Capture the cell that displays the provided text and extract its (x, y) central coordinate. 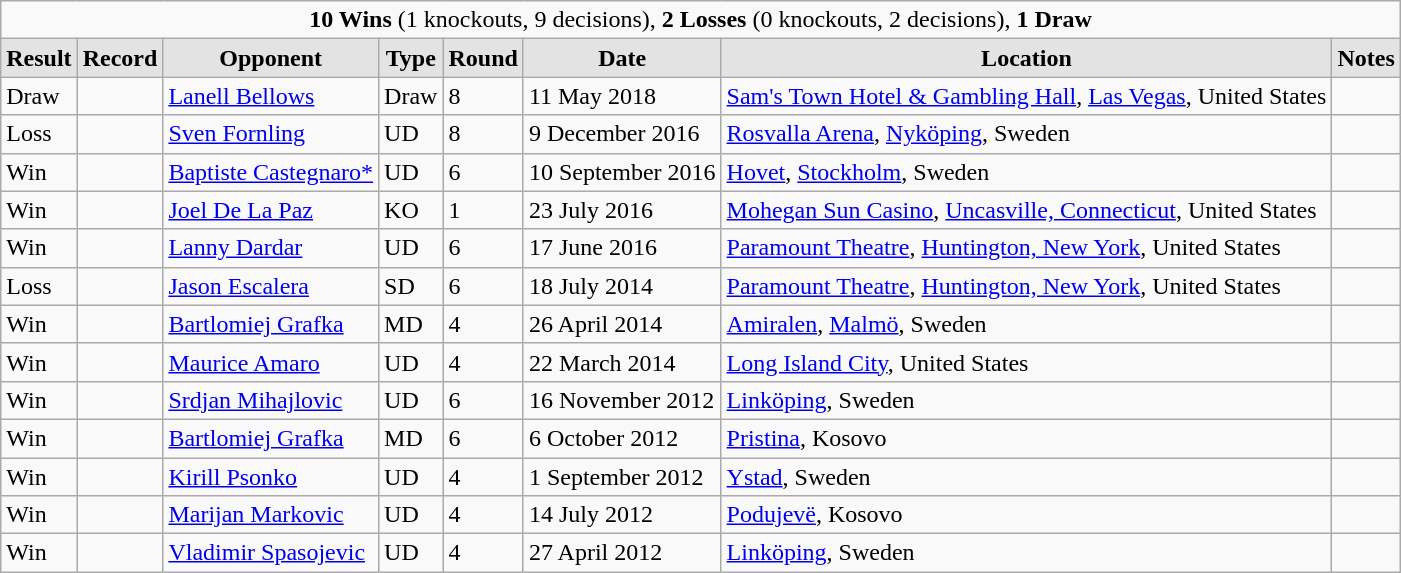
10 September 2016 (622, 172)
Date (622, 58)
17 June 2016 (622, 248)
Amiralen, Malmö, Sweden (1026, 324)
22 March 2014 (622, 362)
6 October 2012 (622, 438)
Pristina, Kosovo (1026, 438)
1 (483, 210)
Rosvalla Arena, Nyköping, Sweden (1026, 134)
Sven Fornling (271, 134)
Lanell Bellows (271, 96)
Maurice Amaro (271, 362)
Joel De La Paz (271, 210)
Lanny Dardar (271, 248)
Srdjan Mihajlovic (271, 400)
Record (120, 58)
27 April 2012 (622, 553)
Sam's Town Hotel & Gambling Hall, Las Vegas, United States (1026, 96)
Vladimir Spasojevic (271, 553)
KO (411, 210)
Type (411, 58)
Kirill Psonko (271, 477)
Podujevë, Kosovo (1026, 515)
26 April 2014 (622, 324)
Round (483, 58)
11 May 2018 (622, 96)
Long Island City, United States (1026, 362)
16 November 2012 (622, 400)
Baptiste Castegnaro* (271, 172)
14 July 2012 (622, 515)
Mohegan Sun Casino, Uncasville, Connecticut, United States (1026, 210)
1 September 2012 (622, 477)
18 July 2014 (622, 286)
Opponent (271, 58)
Notes (1366, 58)
9 December 2016 (622, 134)
Jason Escalera (271, 286)
23 July 2016 (622, 210)
Location (1026, 58)
Result (39, 58)
Marijan Markovic (271, 515)
SD (411, 286)
Hovet, Stockholm, Sweden (1026, 172)
10 Wins (1 knockouts, 9 decisions), 2 Losses (0 knockouts, 2 decisions), 1 Draw (701, 20)
Ystad, Sweden (1026, 477)
